Locate the cell with the specified text and output its (x, y) center coordinate. 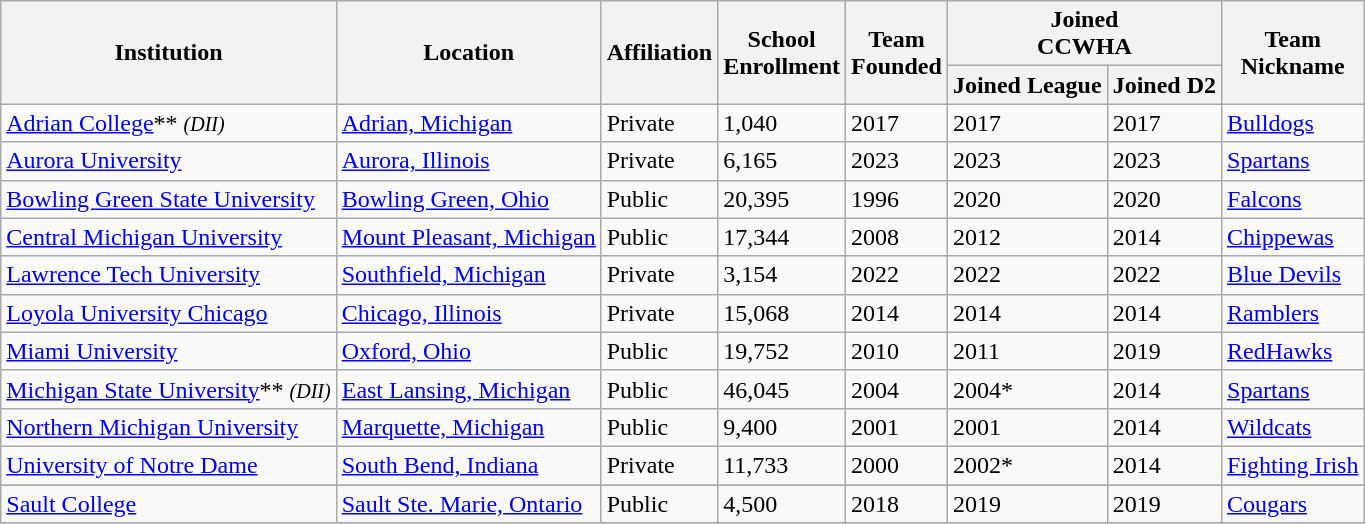
Central Michigan University (168, 237)
2004 (897, 389)
2012 (1027, 237)
Blue Devils (1293, 275)
Wildcats (1293, 427)
Bulldogs (1293, 123)
Sault Ste. Marie, Ontario (468, 503)
South Bend, Indiana (468, 465)
Falcons (1293, 199)
Bowling Green, Ohio (468, 199)
11,733 (782, 465)
Sault College (168, 503)
Miami University (168, 351)
1996 (897, 199)
Joined D2 (1164, 85)
2004* (1027, 389)
Loyola University Chicago (168, 313)
Northern Michigan University (168, 427)
15,068 (782, 313)
Mount Pleasant, Michigan (468, 237)
Aurora, Illinois (468, 161)
East Lansing, Michigan (468, 389)
Michigan State University** (DII) (168, 389)
Adrian College** (DII) (168, 123)
Joined League (1027, 85)
Marquette, Michigan (468, 427)
Ramblers (1293, 313)
4,500 (782, 503)
17,344 (782, 237)
Chicago, Illinois (468, 313)
Fighting Irish (1293, 465)
JoinedCCWHA (1084, 34)
Oxford, Ohio (468, 351)
TeamFounded (897, 52)
University of Notre Dame (168, 465)
2000 (897, 465)
TeamNickname (1293, 52)
Adrian, Michigan (468, 123)
Chippewas (1293, 237)
2018 (897, 503)
Bowling Green State University (168, 199)
Cougars (1293, 503)
6,165 (782, 161)
Southfield, Michigan (468, 275)
2008 (897, 237)
SchoolEnrollment (782, 52)
3,154 (782, 275)
2010 (897, 351)
9,400 (782, 427)
20,395 (782, 199)
1,040 (782, 123)
Lawrence Tech University (168, 275)
Aurora University (168, 161)
2002* (1027, 465)
Location (468, 52)
46,045 (782, 389)
2011 (1027, 351)
Affiliation (659, 52)
RedHawks (1293, 351)
19,752 (782, 351)
Institution (168, 52)
